From the cell containing the given text, extract its center point as [X, Y] coordinate. 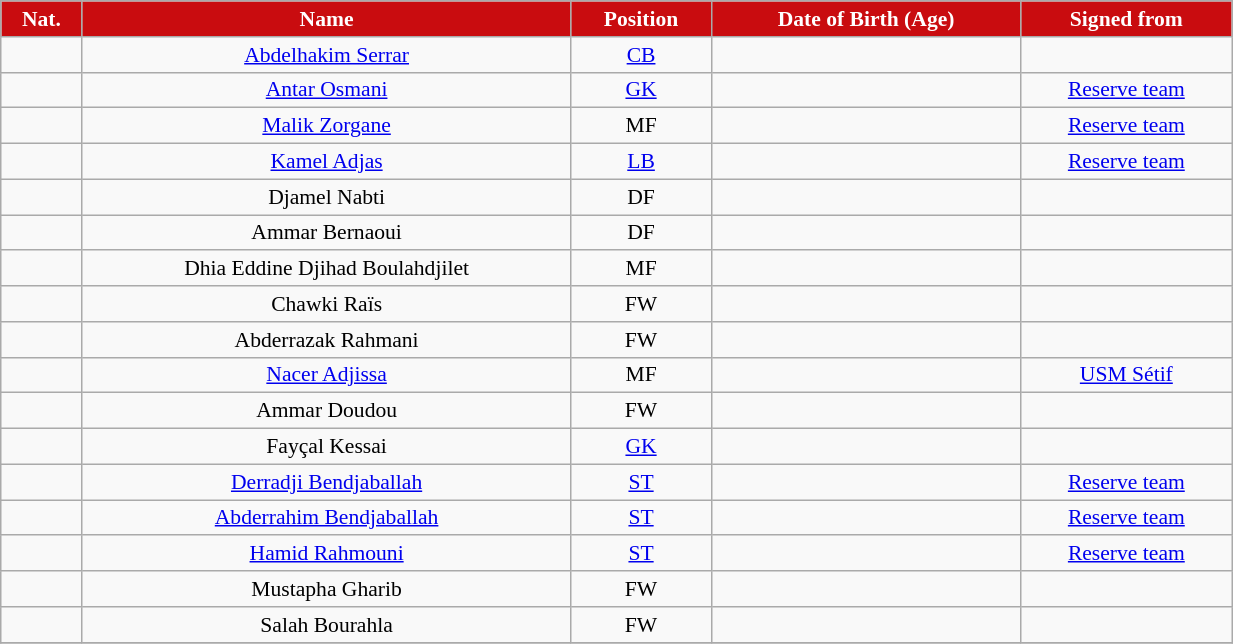
Malik Zorgane [326, 126]
Kamel Adjas [326, 162]
Abdelhakim Serrar [326, 55]
Djamel Nabti [326, 197]
Position [641, 19]
Antar Osmani [326, 90]
Mustapha Gharib [326, 589]
CB [641, 55]
Salah Bourahla [326, 625]
Abderrahim Bendjaballah [326, 518]
Ammar Bernaoui [326, 233]
Derradji Bendjaballah [326, 482]
Ammar Doudou [326, 411]
Nacer Adjissa [326, 375]
LB [641, 162]
Dhia Eddine Djihad Boulahdjilet [326, 269]
Fayçal Kessai [326, 447]
Abderrazak Rahmani [326, 340]
Hamid Rahmouni [326, 554]
USM Sétif [1126, 375]
Chawki Raïs [326, 304]
Name [326, 19]
Nat. [42, 19]
Date of Birth (Age) [866, 19]
Signed from [1126, 19]
